Output the (X, Y) coordinate of the center of the cell containing the given text.  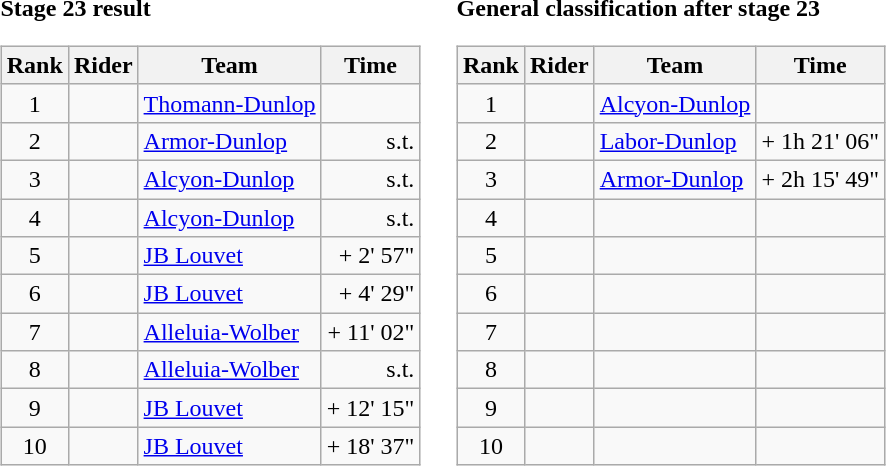
+ 12' 15" (370, 408)
Labor-Dunlop (675, 141)
Thomann-Dunlop (230, 103)
+ 18' 37" (370, 446)
+ 1h 21' 06" (820, 141)
+ 2h 15' 49" (820, 179)
+ 11' 02" (370, 332)
+ 4' 29" (370, 294)
+ 2' 57" (370, 256)
